Extract the [x, y] coordinate from the center of the cell holding the provided text.  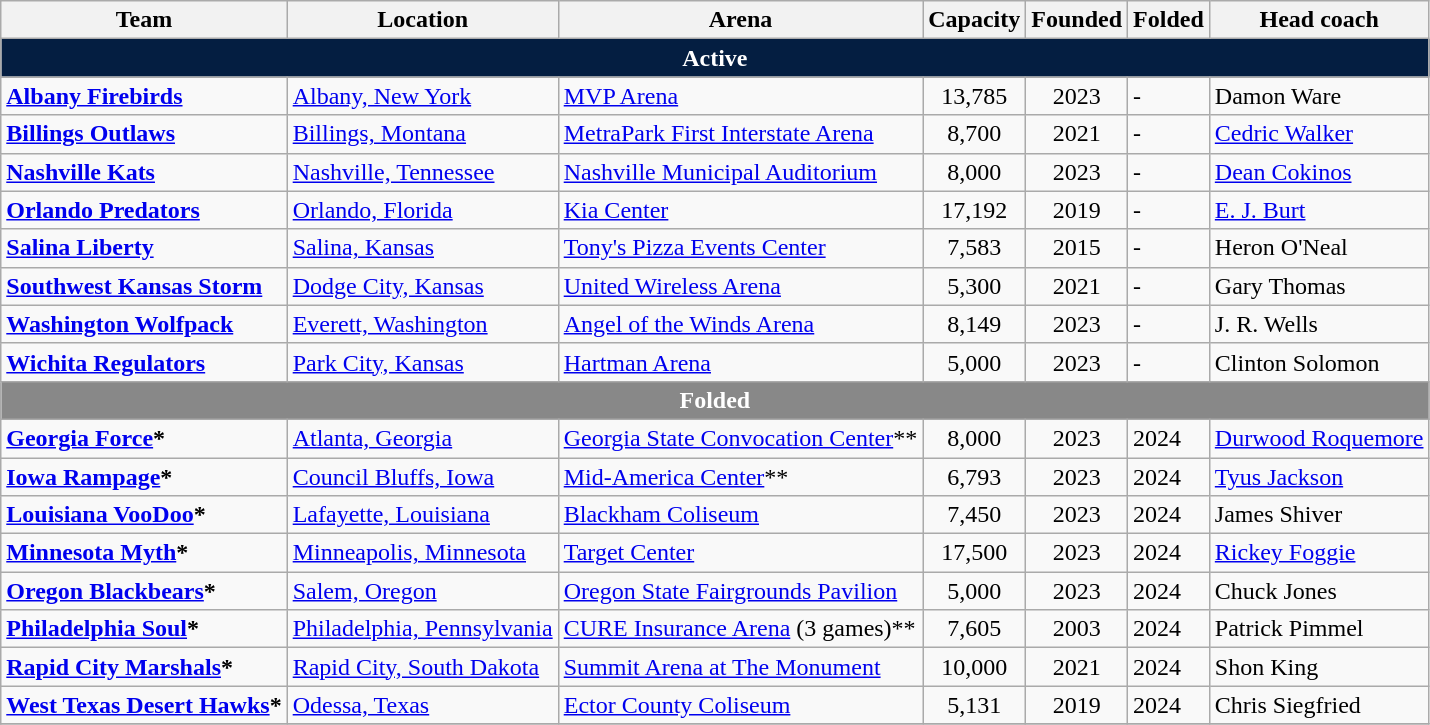
Summit Arena at The Monument [740, 667]
Gary Thomas [1319, 286]
Washington Wolfpack [144, 324]
Target Center [740, 553]
Albany, New York [422, 96]
Park City, Kansas [422, 362]
Cedric Walker [1319, 134]
Everett, Washington [422, 324]
Shon King [1319, 667]
Patrick Pimmel [1319, 629]
6,793 [974, 477]
E. J. Burt [1319, 210]
Nashville, Tennessee [422, 172]
Mid-America Center** [740, 477]
2003 [1077, 629]
8,700 [974, 134]
Dean Cokinos [1319, 172]
13,785 [974, 96]
Location [422, 20]
7,583 [974, 248]
Rapid City Marshals* [144, 667]
Hartman Arena [740, 362]
Minneapolis, Minnesota [422, 553]
Minnesota Myth* [144, 553]
Chris Siegfried [1319, 705]
Wichita Regulators [144, 362]
Rickey Foggie [1319, 553]
Southwest Kansas Storm [144, 286]
7,605 [974, 629]
Head coach [1319, 20]
Damon Ware [1319, 96]
10,000 [974, 667]
Clinton Solomon [1319, 362]
Nashville Municipal Auditorium [740, 172]
5,131 [974, 705]
Chuck Jones [1319, 591]
7,450 [974, 515]
Georgia Force* [144, 438]
CURE Insurance Arena (3 games)** [740, 629]
Ector County Coliseum [740, 705]
Albany Firebirds [144, 96]
Louisiana VooDoo* [144, 515]
Lafayette, Louisiana [422, 515]
5,300 [974, 286]
8,149 [974, 324]
Tony's Pizza Events Center [740, 248]
Active [715, 58]
Orlando Predators [144, 210]
James Shiver [1319, 515]
Odessa, Texas [422, 705]
MetraPark First Interstate Arena [740, 134]
Salem, Oregon [422, 591]
17,192 [974, 210]
Council Bluffs, Iowa [422, 477]
Salina, Kansas [422, 248]
Orlando, Florida [422, 210]
Team [144, 20]
J. R. Wells [1319, 324]
Oregon State Fairgrounds Pavilion [740, 591]
Philadelphia Soul* [144, 629]
Dodge City, Kansas [422, 286]
Capacity [974, 20]
Angel of the Winds Arena [740, 324]
Iowa Rampage* [144, 477]
Billings Outlaws [144, 134]
Nashville Kats [144, 172]
Billings, Montana [422, 134]
17,500 [974, 553]
Atlanta, Georgia [422, 438]
United Wireless Arena [740, 286]
Founded [1077, 20]
Tyus Jackson [1319, 477]
Oregon Blackbears* [144, 591]
Durwood Roquemore [1319, 438]
Blackham Coliseum [740, 515]
Rapid City, South Dakota [422, 667]
2015 [1077, 248]
Kia Center [740, 210]
Philadelphia, Pennsylvania [422, 629]
MVP Arena [740, 96]
West Texas Desert Hawks* [144, 705]
Salina Liberty [144, 248]
Heron O'Neal [1319, 248]
Georgia State Convocation Center** [740, 438]
Arena [740, 20]
